For the text-containing cell, return its midpoint in (X, Y) coordinate format. 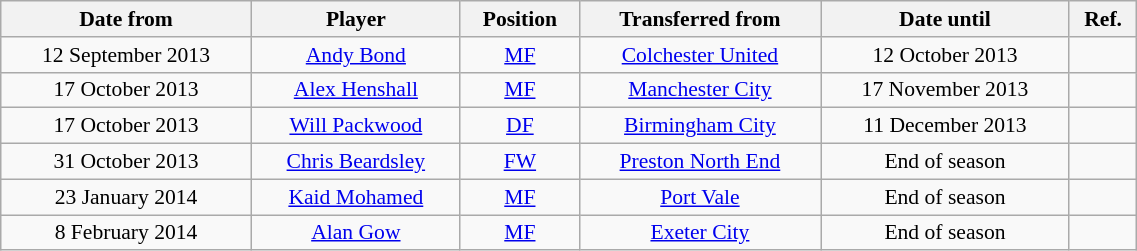
Player (356, 19)
Position (520, 19)
12 October 2013 (946, 55)
Birmingham City (700, 126)
Andy Bond (356, 55)
12 September 2013 (126, 55)
31 October 2013 (126, 162)
8 February 2014 (126, 233)
23 January 2014 (126, 197)
Manchester City (700, 90)
17 November 2013 (946, 90)
FW (520, 162)
Will Packwood (356, 126)
Exeter City (700, 233)
Transferred from (700, 19)
Kaid Mohamed (356, 197)
Port Vale (700, 197)
Chris Beardsley (356, 162)
Date from (126, 19)
Alan Gow (356, 233)
11 December 2013 (946, 126)
Date until (946, 19)
Alex Henshall (356, 90)
Ref. (1102, 19)
Preston North End (700, 162)
Colchester United (700, 55)
DF (520, 126)
